Determine the [x, y] coordinate at the center of the cell enclosing the given text.  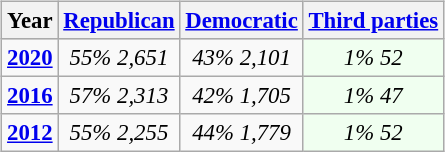
Year [30, 21]
2016 [30, 96]
57% 2,313 [119, 96]
44% 1,779 [242, 133]
Democratic [242, 21]
42% 1,705 [242, 96]
Republican [119, 21]
2012 [30, 133]
Third parties [373, 21]
2020 [30, 58]
1% 47 [373, 96]
43% 2,101 [242, 58]
55% 2,255 [119, 133]
55% 2,651 [119, 58]
